Find where the given text appears and provide that cell's center as (x, y) coordinate. 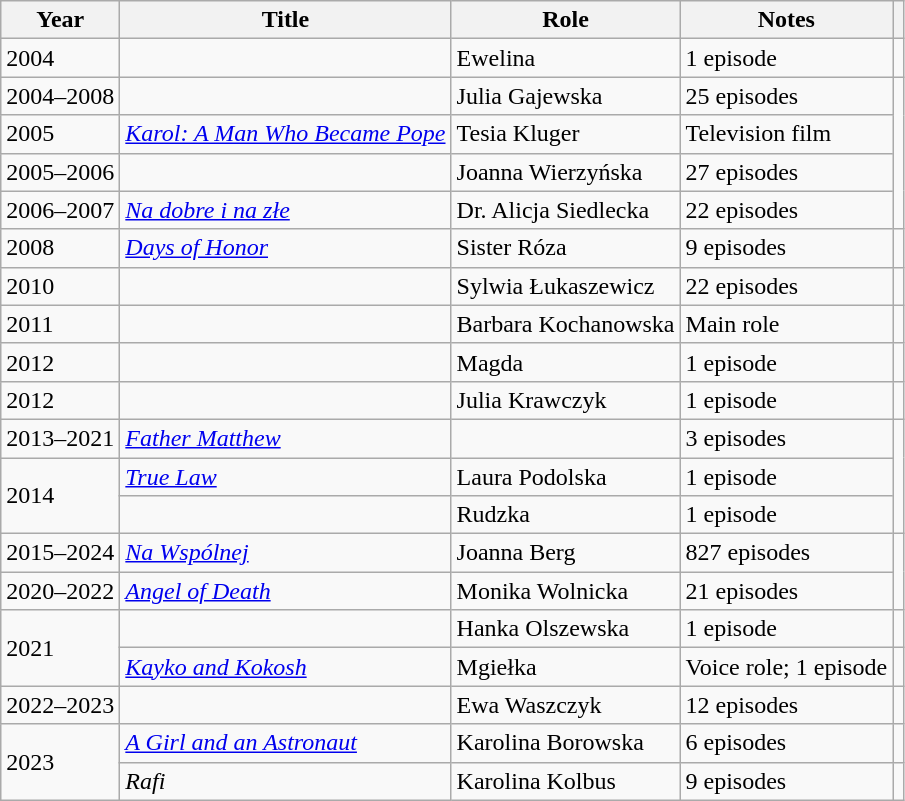
Ewa Waszczyk (566, 705)
2006–2007 (60, 210)
2021 (60, 648)
21 episodes (786, 591)
Karolina Kolbus (566, 781)
2020–2022 (60, 591)
2004–2008 (60, 96)
Ewelina (566, 58)
12 episodes (786, 705)
Rafi (286, 781)
Main role (786, 324)
827 episodes (786, 553)
Magda (566, 362)
6 episodes (786, 743)
2015–2024 (60, 553)
2014 (60, 496)
Julia Gajewska (566, 96)
Barbara Kochanowska (566, 324)
2010 (60, 286)
Voice role; 1 episode (786, 667)
Notes (786, 20)
A Girl and an Astronaut (286, 743)
Year (60, 20)
Karolina Borowska (566, 743)
Mgiełka (566, 667)
2005 (60, 134)
Father Matthew (286, 438)
2008 (60, 248)
Dr. Alicja Siedlecka (566, 210)
Title (286, 20)
2023 (60, 762)
3 episodes (786, 438)
Karol: A Man Who Became Pope (286, 134)
2013–2021 (60, 438)
Angel of Death (286, 591)
Role (566, 20)
2004 (60, 58)
Laura Podolska (566, 477)
Sister Róza (566, 248)
Tesia Kluger (566, 134)
Hanka Olszewska (566, 629)
Na Wspólnej (286, 553)
2011 (60, 324)
Monika Wolnicka (566, 591)
Sylwia Łukaszewicz (566, 286)
2005–2006 (60, 172)
27 episodes (786, 172)
Na dobre i na złe (286, 210)
Julia Krawczyk (566, 400)
Kayko and Kokosh (286, 667)
Joanna Berg (566, 553)
Joanna Wierzyńska (566, 172)
25 episodes (786, 96)
Days of Honor (286, 248)
Television film (786, 134)
2022–2023 (60, 705)
Rudzka (566, 515)
True Law (286, 477)
